Pinpoint the cell where the given text exists, returning its [X, Y] midpoint coordinate. 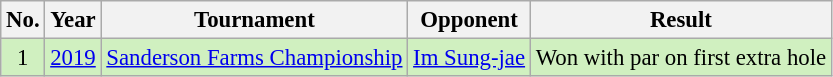
Result [680, 20]
Won with par on first extra hole [680, 58]
2019 [73, 58]
Year [73, 20]
Sanderson Farms Championship [254, 58]
1 [23, 58]
Opponent [470, 20]
Tournament [254, 20]
Im Sung-jae [470, 58]
No. [23, 20]
